Provide the [X, Y] coordinate of the cell's center where the given text is located.  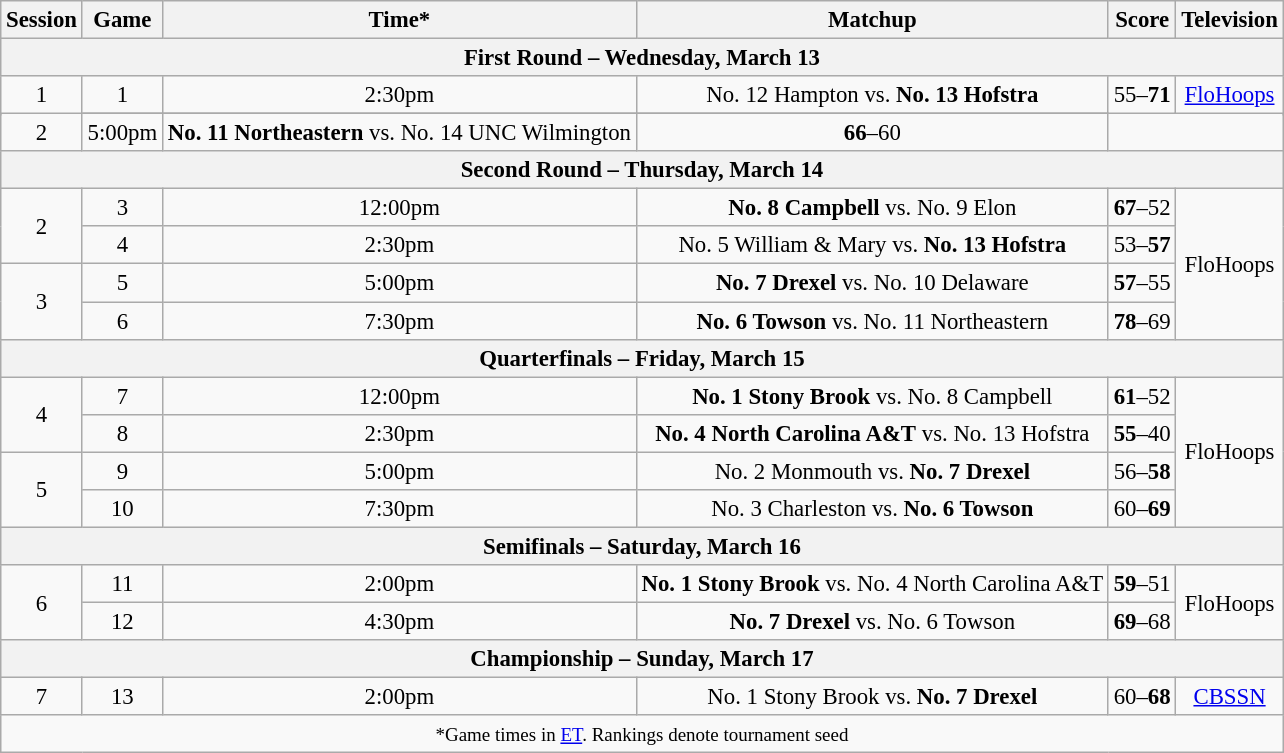
Television [1230, 20]
11 [122, 584]
No. 12 Hampton vs. No. 13 Hofstra [872, 95]
Session [42, 20]
*Game times in ET. Rankings denote tournament seed [642, 734]
No. 8 Campbell vs. No. 9 Elon [872, 208]
No. 6 Towson vs. No. 11 Northeastern [872, 321]
No. 4 North Carolina A&T vs. No. 13 Hofstra [872, 433]
60–68 [1142, 697]
Game [122, 20]
No. 11 Northeastern vs. No. 14 UNC Wilmington [399, 133]
69–68 [1142, 621]
No. 1 Stony Brook vs. No. 8 Campbell [872, 396]
CBSSN [1230, 697]
67–52 [1142, 208]
66–60 [872, 133]
No. 5 William & Mary vs. No. 13 Hofstra [872, 245]
4:30pm [399, 621]
Quarterfinals – Friday, March 15 [642, 358]
No. 7 Drexel vs. No. 10 Delaware [872, 283]
55–71 [1142, 95]
No. 3 Charleston vs. No. 6 Towson [872, 509]
Score [1142, 20]
No. 7 Drexel vs. No. 6 Towson [872, 621]
60–69 [1142, 509]
12 [122, 621]
53–57 [1142, 245]
8 [122, 433]
61–52 [1142, 396]
57–55 [1142, 283]
Second Round – Thursday, March 14 [642, 170]
No. 1 Stony Brook vs. No. 4 North Carolina A&T [872, 584]
9 [122, 471]
Matchup [872, 20]
First Round – Wednesday, March 13 [642, 58]
No. 1 Stony Brook vs. No. 7 Drexel [872, 697]
55–40 [1142, 433]
Time* [399, 20]
56–58 [1142, 471]
Semifinals – Saturday, March 16 [642, 546]
No. 2 Monmouth vs. No. 7 Drexel [872, 471]
Championship – Sunday, March 17 [642, 659]
10 [122, 509]
59–51 [1142, 584]
13 [122, 697]
78–69 [1142, 321]
